Identify which cell holds the provided text, then report its (x, y) central coordinate. 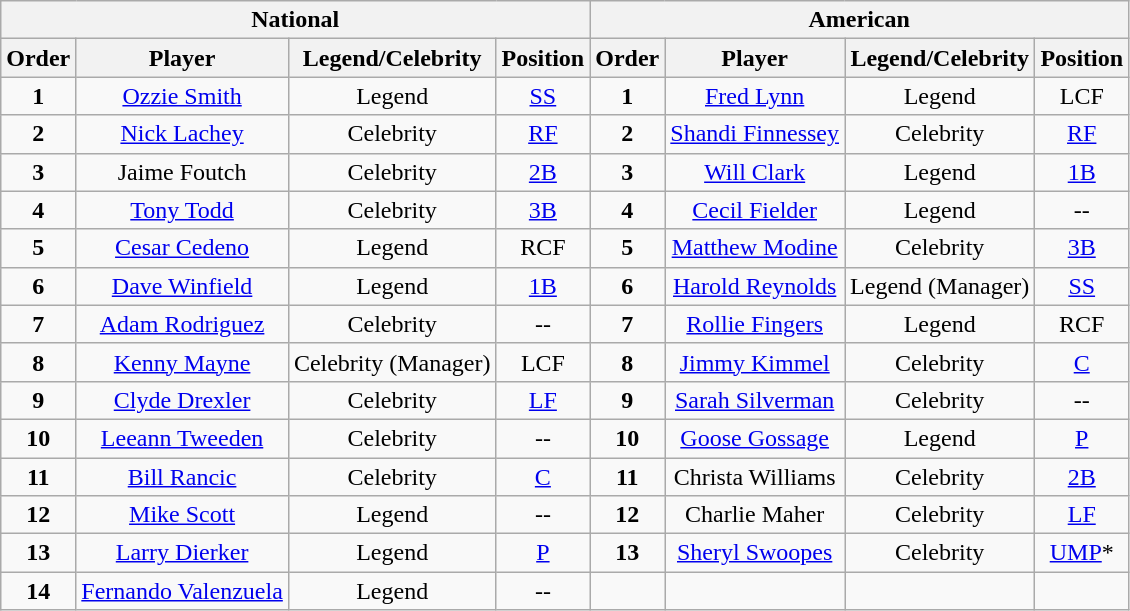
Clyde Drexler (182, 400)
Will Clark (755, 172)
Fernando Valenzuela (182, 591)
Sarah Silverman (755, 400)
Kenny Mayne (182, 362)
Tony Todd (182, 210)
Goose Gossage (755, 438)
Harold Reynolds (755, 286)
American (860, 20)
Larry Dierker (182, 553)
Matthew Modine (755, 248)
Christa Williams (755, 477)
14 (38, 591)
Jaime Foutch (182, 172)
Cecil Fielder (755, 210)
Cesar Cedeno (182, 248)
Fred Lynn (755, 96)
Nick Lachey (182, 134)
Mike Scott (182, 515)
Legend (Manager) (940, 286)
Bill Rancic (182, 477)
Ozzie Smith (182, 96)
Shandi Finnessey (755, 134)
National (296, 20)
UMP* (1082, 553)
Sheryl Swoopes (755, 553)
Adam Rodriguez (182, 324)
Dave Winfield (182, 286)
Jimmy Kimmel (755, 362)
Celebrity (Manager) (392, 362)
Leeann Tweeden (182, 438)
Rollie Fingers (755, 324)
Charlie Maher (755, 515)
